Search for the cell housing the specified text and yield its [X, Y] center coordinate. 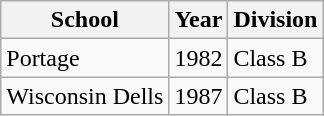
Year [198, 20]
Portage [85, 58]
Division [276, 20]
1982 [198, 58]
1987 [198, 96]
Wisconsin Dells [85, 96]
School [85, 20]
